Provide the [X, Y] coordinate of the cell's center where the given text is located.  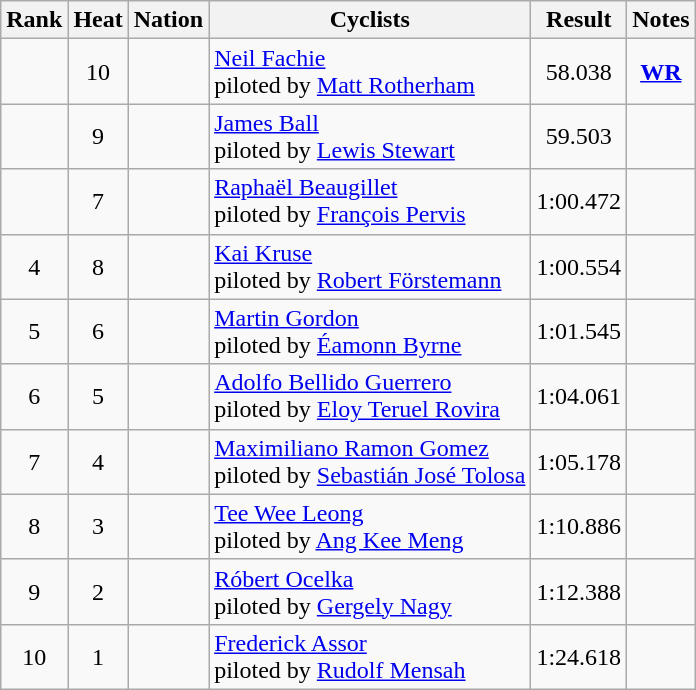
Tee Wee Leongpiloted by Ang Kee Meng [370, 526]
1:04.061 [579, 396]
Róbert Ocelkapiloted by Gergely Nagy [370, 592]
Result [579, 20]
2 [98, 592]
1:05.178 [579, 462]
Maximiliano Ramon Gomezpiloted by Sebastián José Tolosa [370, 462]
James Ballpiloted by Lewis Stewart [370, 136]
Raphaël Beaugilletpiloted by François Pervis [370, 202]
Adolfo Bellido Guerreropiloted by Eloy Teruel Rovira [370, 396]
WR [661, 72]
Frederick Assorpiloted by Rudolf Mensah [370, 656]
1:00.472 [579, 202]
3 [98, 526]
59.503 [579, 136]
1:10.886 [579, 526]
58.038 [579, 72]
1:01.545 [579, 332]
1 [98, 656]
Heat [98, 20]
Nation [168, 20]
1:12.388 [579, 592]
1:00.554 [579, 266]
Cyclists [370, 20]
Rank [34, 20]
Martin Gordonpiloted by Éamonn Byrne [370, 332]
1:24.618 [579, 656]
Kai Krusepiloted by Robert Förstemann [370, 266]
Neil Fachiepiloted by Matt Rotherham [370, 72]
Notes [661, 20]
